Identify which cell holds the provided text, then report its [x, y] central coordinate. 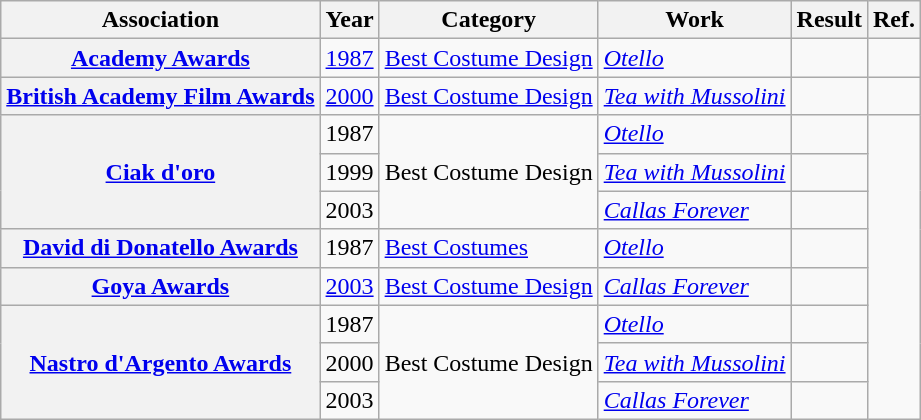
Academy Awards [160, 58]
Goya Awards [160, 286]
Category [488, 20]
Best Costumes [488, 248]
Year [350, 20]
Work [694, 20]
British Academy Film Awards [160, 96]
1999 [350, 172]
Ciak d'oro [160, 172]
Nastro d'Argento Awards [160, 362]
Result [829, 20]
David di Donatello Awards [160, 248]
Ref. [894, 20]
Association [160, 20]
